For the text-containing cell, return its midpoint in [X, Y] coordinate format. 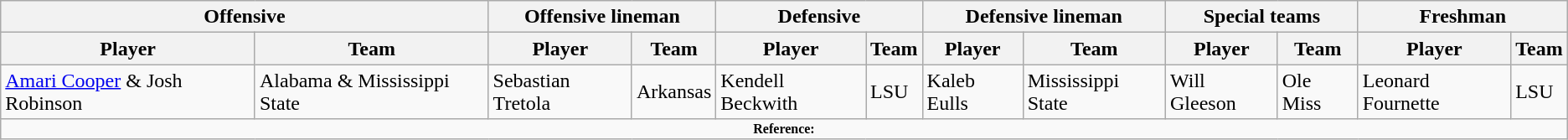
Will Gleeson [1221, 92]
Arkansas [673, 92]
Kendell Beckwith [791, 92]
Alabama & Mississippi State [372, 92]
Leonard Fournette [1434, 92]
Mississippi State [1094, 92]
Freshman [1462, 17]
Defensive lineman [1044, 17]
Defensive [819, 17]
Amari Cooper & Josh Robinson [128, 92]
Ole Miss [1318, 92]
Sebastian Tretola [560, 92]
Reference: [784, 129]
Offensive [245, 17]
Offensive lineman [602, 17]
Special teams [1261, 17]
Kaleb Eulls [972, 92]
